Scan for the cell matching the given text and deliver its [X, Y] coordinate at center. 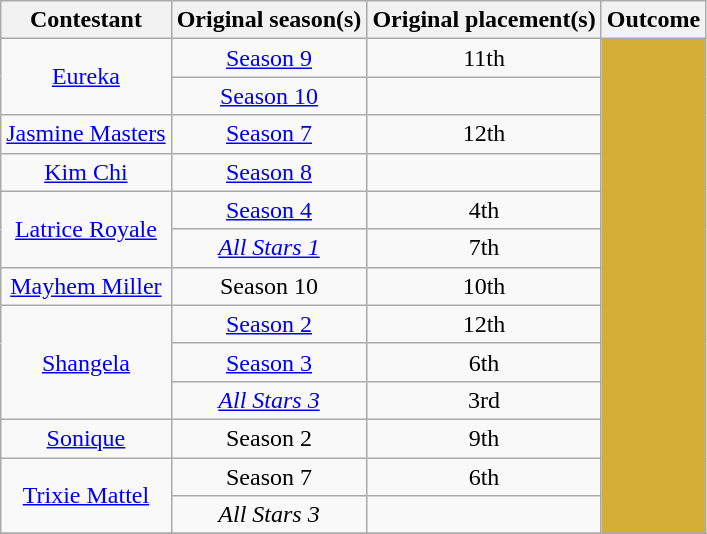
Trixie Mattel [86, 496]
Season 4 [269, 210]
Jasmine Masters [86, 134]
Eureka [86, 77]
Mayhem Miller [86, 286]
Original placement(s) [484, 20]
10th [484, 286]
9th [484, 438]
3rd [484, 400]
Season 3 [269, 362]
11th [484, 58]
Sonique [86, 438]
7th [484, 248]
Season 8 [269, 172]
Contestant [86, 20]
Latrice Royale [86, 229]
Season 9 [269, 58]
Outcome [653, 20]
Original season(s) [269, 20]
All Stars 1 [269, 248]
4th [484, 210]
Shangela [86, 362]
Kim Chi [86, 172]
